Output the [X, Y] coordinate of the center of the cell containing the given text.  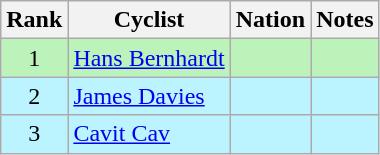
2 [34, 96]
Rank [34, 20]
1 [34, 58]
Nation [270, 20]
3 [34, 134]
Notes [345, 20]
Cyclist [149, 20]
Hans Bernhardt [149, 58]
Cavit Cav [149, 134]
James Davies [149, 96]
